Detect which cell encompasses the target text, then output its (X, Y) center coordinate. 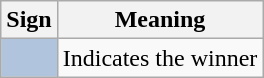
Sign (29, 20)
Meaning (160, 20)
Indicates the winner (160, 58)
